Search for the cell housing the specified text and yield its [X, Y] center coordinate. 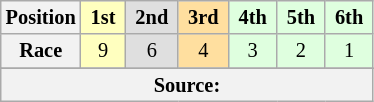
4th [253, 17]
2 [301, 51]
6 [152, 51]
1st [104, 17]
6th [349, 17]
3rd [203, 17]
5th [301, 17]
2nd [152, 17]
Race [41, 51]
Source: [187, 85]
1 [349, 51]
9 [104, 51]
3 [253, 51]
4 [203, 51]
Position [41, 17]
